Return the (x, y) coordinate for the center point of the cell that contains the specified text.  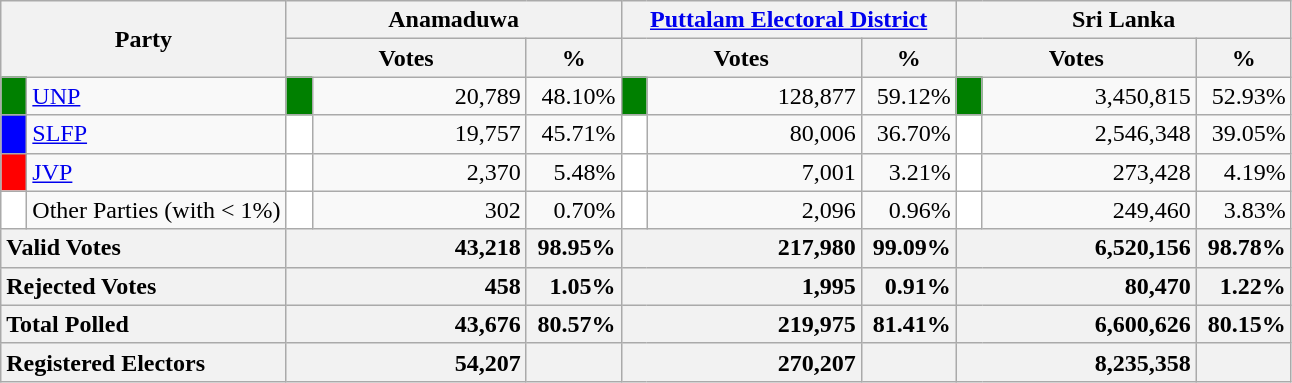
128,877 (754, 96)
6,600,626 (1076, 324)
39.05% (1244, 134)
54,207 (406, 362)
52.93% (1244, 96)
219,975 (741, 324)
7,001 (754, 172)
3.21% (908, 172)
Party (144, 39)
19,757 (419, 134)
2,546,348 (1089, 134)
Registered Electors (144, 362)
Rejected Votes (144, 286)
80,470 (1076, 286)
98.78% (1244, 248)
0.70% (574, 210)
36.70% (908, 134)
458 (406, 286)
2,096 (754, 210)
302 (419, 210)
1.22% (1244, 286)
217,980 (741, 248)
Total Polled (144, 324)
99.09% (908, 248)
80,006 (754, 134)
3.83% (1244, 210)
Puttalam Electoral District (788, 20)
59.12% (908, 96)
80.57% (574, 324)
43,676 (406, 324)
48.10% (574, 96)
8,235,358 (1076, 362)
Anamaduwa (454, 20)
2,370 (419, 172)
Other Parties (with < 1%) (156, 210)
5.48% (574, 172)
1.05% (574, 286)
UNP (156, 96)
249,460 (1089, 210)
81.41% (908, 324)
43,218 (406, 248)
SLFP (156, 134)
JVP (156, 172)
80.15% (1244, 324)
Sri Lanka (1124, 20)
20,789 (419, 96)
270,207 (741, 362)
0.96% (908, 210)
6,520,156 (1076, 248)
98.95% (574, 248)
1,995 (741, 286)
45.71% (574, 134)
273,428 (1089, 172)
4.19% (1244, 172)
3,450,815 (1089, 96)
Valid Votes (144, 248)
0.91% (908, 286)
